Extract the (x, y) coordinate from the center of the cell holding the provided text.  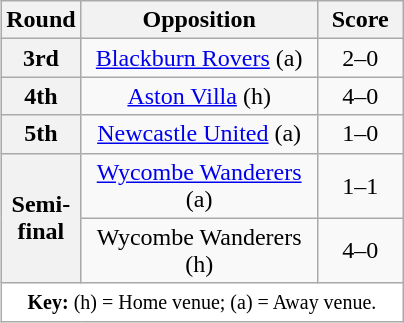
1–0 (360, 134)
Wycombe Wanderers (h) (199, 250)
Semi-final (41, 218)
Newcastle United (a) (199, 134)
Wycombe Wanderers (a) (199, 186)
Blackburn Rovers (a) (199, 58)
Score (360, 20)
Opposition (199, 20)
Aston Villa (h) (199, 96)
2–0 (360, 58)
4th (41, 96)
Round (41, 20)
3rd (41, 58)
5th (41, 134)
1–1 (360, 186)
Key: (h) = Home venue; (a) = Away venue. (202, 302)
